Search for the cell housing the specified text and yield its [x, y] center coordinate. 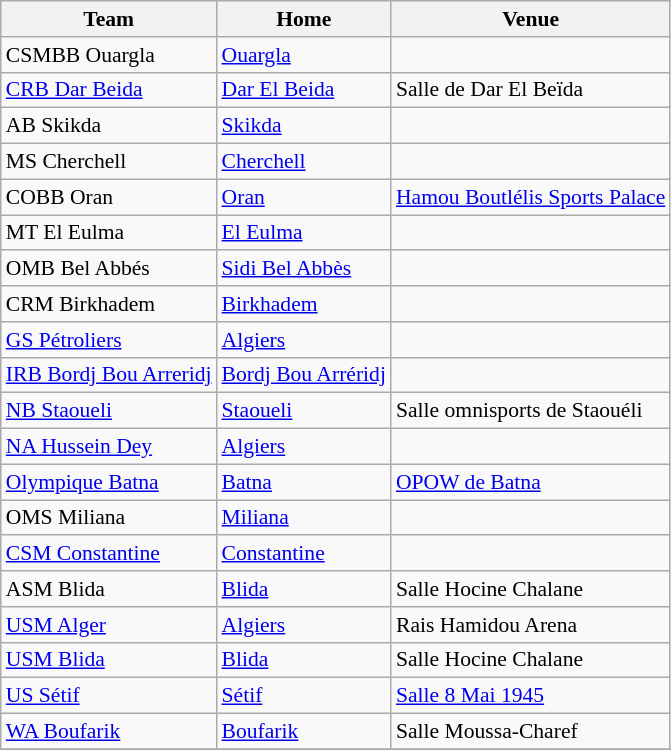
Constantine [304, 554]
Birkhadem [304, 304]
USM Blida [109, 660]
Staoueli [304, 411]
CSM Constantine [109, 554]
Oran [304, 197]
US Sétif [109, 696]
CSMBB Ouargla [109, 55]
Miliana [304, 518]
CRB Dar Beida [109, 90]
Salle 8 Mai 1945 [530, 696]
Dar El Beida [304, 90]
Cherchell [304, 162]
Salle omnisports de Staouéli [530, 411]
Skikda [304, 126]
Team [109, 19]
Salle de Dar El Beïda [530, 90]
Sétif [304, 696]
Olympique Batna [109, 482]
NA Hussein Dey [109, 447]
MT El Eulma [109, 233]
Home [304, 19]
El Eulma [304, 233]
WA Boufarik [109, 732]
Bordj Bou Arréridj [304, 375]
Salle Moussa-Charef [530, 732]
IRB Bordj Bou Arreridj [109, 375]
Rais Hamidou Arena [530, 625]
AB Skikda [109, 126]
CRM Birkhadem [109, 304]
MS Cherchell [109, 162]
Boufarik [304, 732]
OPOW de Batna [530, 482]
Ouargla [304, 55]
Batna [304, 482]
Hamou Boutlélis Sports Palace [530, 197]
OMB Bel Abbés [109, 269]
USM Alger [109, 625]
Sidi Bel Abbès [304, 269]
GS Pétroliers [109, 340]
ASM Blida [109, 589]
COBB Oran [109, 197]
Venue [530, 19]
OMS Miliana [109, 518]
NB Staoueli [109, 411]
